Find where the given text appears and provide that cell's center as [X, Y] coordinate. 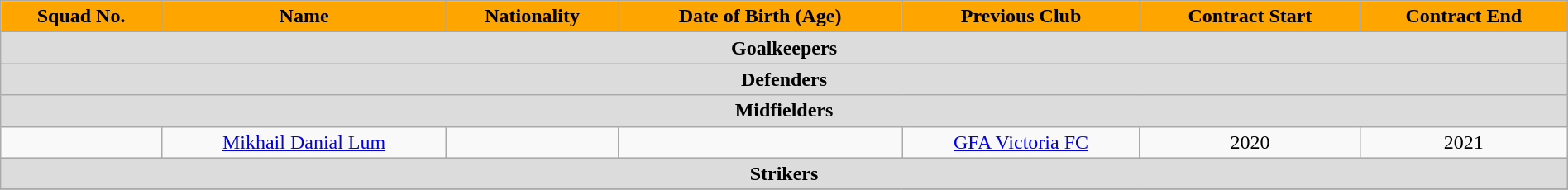
Previous Club [1021, 17]
2020 [1250, 142]
GFA Victoria FC [1021, 142]
Midfielders [784, 111]
Strikers [784, 173]
Mikhail Danial Lum [304, 142]
Date of Birth (Age) [759, 17]
Nationality [533, 17]
Defenders [784, 79]
Contract Start [1250, 17]
Goalkeepers [784, 48]
Name [304, 17]
Contract End [1464, 17]
Squad No. [81, 17]
2021 [1464, 142]
